Identify which cell holds the provided text, then report its (X, Y) central coordinate. 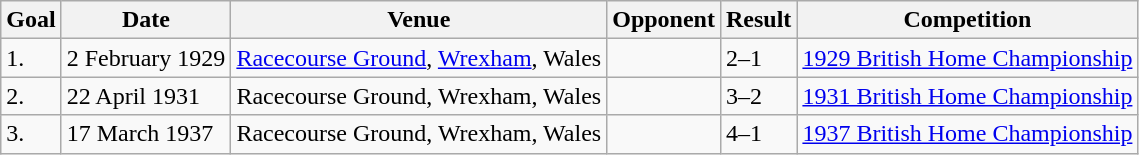
1931 British Home Championship (968, 96)
Opponent (664, 20)
3. (31, 134)
2–1 (758, 58)
1937 British Home Championship (968, 134)
Competition (968, 20)
Goal (31, 20)
3–2 (758, 96)
1. (31, 58)
4–1 (758, 134)
Result (758, 20)
Date (146, 20)
2 February 1929 (146, 58)
22 April 1931 (146, 96)
1929 British Home Championship (968, 58)
17 March 1937 (146, 134)
Venue (419, 20)
2. (31, 96)
